Determine the [X, Y] coordinate at the center of the cell enclosing the given text.  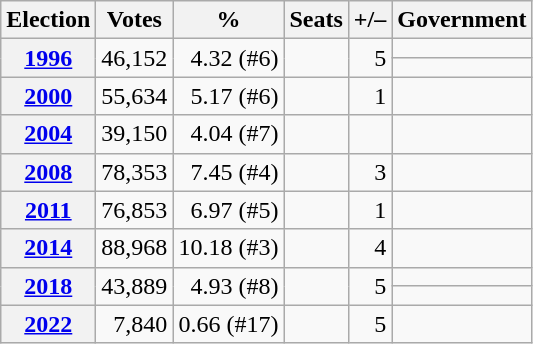
Votes [134, 20]
43,889 [134, 286]
1996 [48, 58]
0.66 (#17) [228, 324]
Government [462, 20]
3 [370, 172]
39,150 [134, 134]
7.45 (#4) [228, 172]
76,853 [134, 210]
88,968 [134, 248]
2004 [48, 134]
5.17 (#6) [228, 96]
2008 [48, 172]
2018 [48, 286]
55,634 [134, 96]
% [228, 20]
78,353 [134, 172]
4.93 (#8) [228, 286]
Election [48, 20]
2000 [48, 96]
+/– [370, 20]
7,840 [134, 324]
4 [370, 248]
4.04 (#7) [228, 134]
4.32 (#6) [228, 58]
Seats [316, 20]
2014 [48, 248]
6.97 (#5) [228, 210]
46,152 [134, 58]
2022 [48, 324]
10.18 (#3) [228, 248]
2011 [48, 210]
